Locate the cell with the specified text and output its (X, Y) center coordinate. 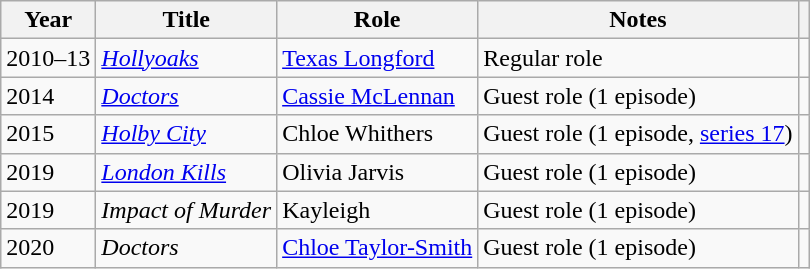
Year (48, 20)
Cassie McLennan (378, 96)
2020 (48, 248)
Hollyoaks (186, 58)
London Kills (186, 172)
Olivia Jarvis (378, 172)
2015 (48, 134)
Holby City (186, 134)
Texas Longford (378, 58)
2010–13 (48, 58)
Chloe Taylor-Smith (378, 248)
Regular role (638, 58)
Role (378, 20)
Notes (638, 20)
Chloe Whithers (378, 134)
Guest role (1 episode, series 17) (638, 134)
2014 (48, 96)
Title (186, 20)
Impact of Murder (186, 210)
Kayleigh (378, 210)
